For the text-containing cell, return its midpoint in (X, Y) coordinate format. 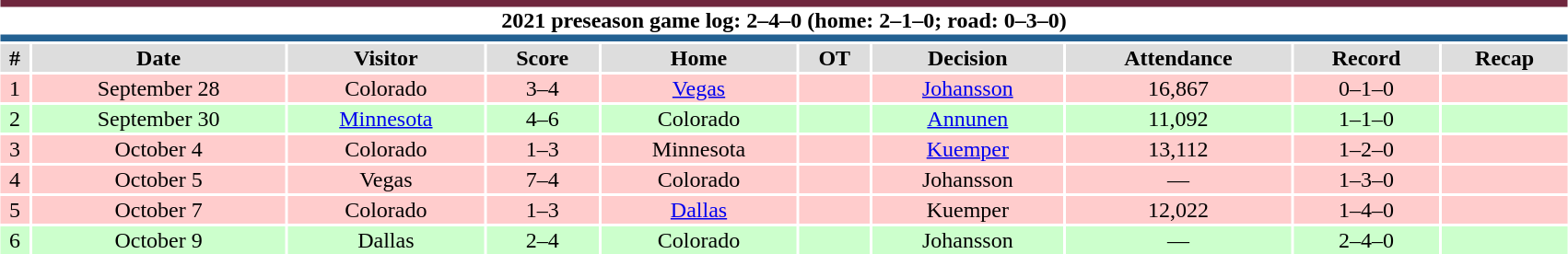
September 28 (158, 88)
October 9 (158, 240)
2021 preseason game log: 2–4–0 (home: 2–1–0; road: 0–3–0) (784, 20)
16,867 (1178, 88)
4 (15, 179)
5 (15, 210)
7–4 (543, 179)
Score (543, 58)
OT (835, 58)
October 5 (158, 179)
# (15, 58)
0–1–0 (1366, 88)
3 (15, 149)
September 30 (158, 119)
Annunen (967, 119)
1–1–0 (1366, 119)
Recap (1504, 58)
Visitor (386, 58)
Decision (967, 58)
1–2–0 (1366, 149)
Record (1366, 58)
1 (15, 88)
1–4–0 (1366, 210)
2–4–0 (1366, 240)
11,092 (1178, 119)
Date (158, 58)
1–3–0 (1366, 179)
4–6 (543, 119)
October 7 (158, 210)
October 4 (158, 149)
2–4 (543, 240)
13,112 (1178, 149)
Attendance (1178, 58)
3–4 (543, 88)
Home (699, 58)
2 (15, 119)
12,022 (1178, 210)
6 (15, 240)
